Return (X, Y) of the center of cell containing provided text 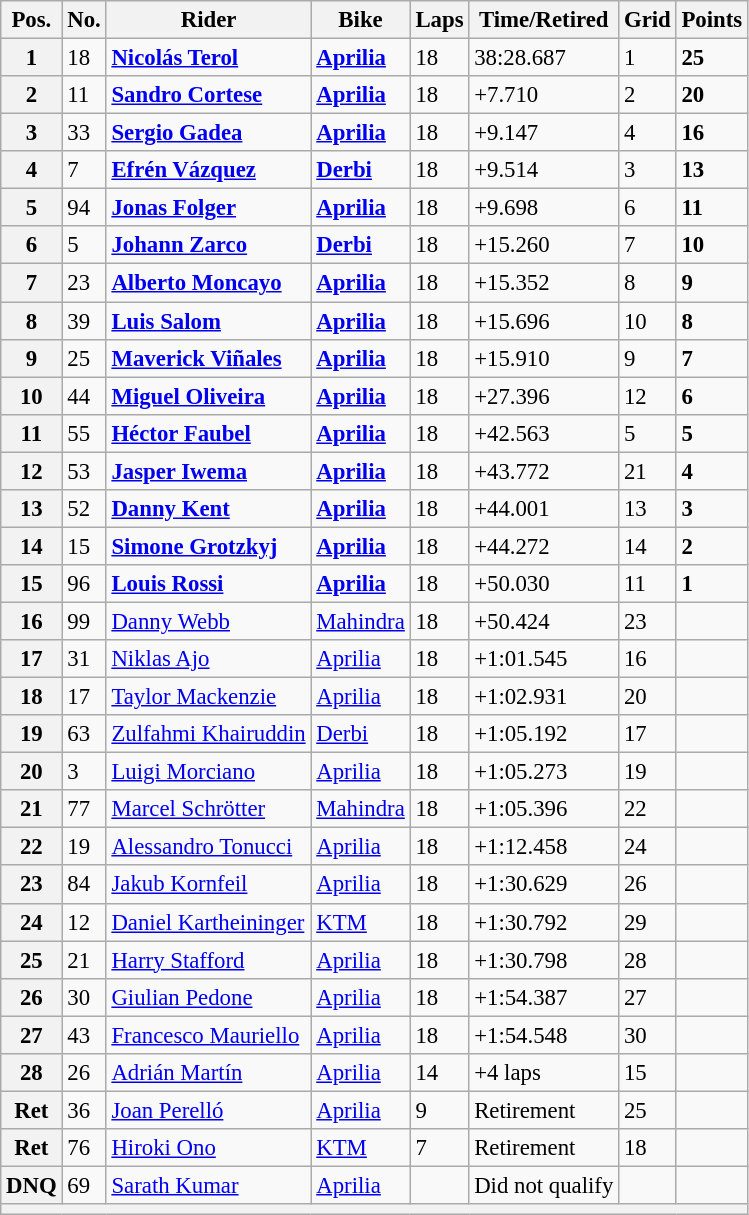
Did not qualify (544, 1185)
Marcel Schrötter (208, 809)
96 (84, 584)
Laps (440, 20)
36 (84, 1110)
+4 laps (544, 1073)
Giulian Pedone (208, 997)
+1:30.629 (544, 885)
Adrián Martín (208, 1073)
No. (84, 20)
31 (84, 659)
Danny Kent (208, 509)
77 (84, 809)
Sarath Kumar (208, 1185)
+44.272 (544, 546)
Time/Retired (544, 20)
+50.424 (544, 621)
+1:54.387 (544, 997)
+1:54.548 (544, 1035)
Maverick Viñales (208, 358)
Daniel Kartheininger (208, 922)
Zulfahmi Khairuddin (208, 734)
84 (84, 885)
+42.563 (544, 433)
Alessandro Tonucci (208, 847)
Points (712, 20)
99 (84, 621)
76 (84, 1148)
Efrén Vázquez (208, 170)
Danny Webb (208, 621)
29 (648, 922)
Luigi Morciano (208, 772)
Héctor Faubel (208, 433)
53 (84, 471)
63 (84, 734)
+7.710 (544, 95)
Sergio Gadea (208, 133)
+9.698 (544, 208)
+1:02.931 (544, 697)
Simone Grotzkyj (208, 546)
Francesco Mauriello (208, 1035)
Johann Zarco (208, 245)
Grid (648, 20)
DNQ (32, 1185)
Pos. (32, 20)
38:28.687 (544, 58)
69 (84, 1185)
Jasper Iwema (208, 471)
+1:05.396 (544, 809)
Louis Rossi (208, 584)
Jonas Folger (208, 208)
Rider (208, 20)
+1:01.545 (544, 659)
+1:30.792 (544, 922)
+1:30.798 (544, 960)
Sandro Cortese (208, 95)
+15.352 (544, 283)
94 (84, 208)
+27.396 (544, 396)
43 (84, 1035)
39 (84, 321)
+15.696 (544, 321)
+43.772 (544, 471)
Joan Perelló (208, 1110)
52 (84, 509)
Taylor Mackenzie (208, 697)
+1:12.458 (544, 847)
Bike (360, 20)
Harry Stafford (208, 960)
Miguel Oliveira (208, 396)
Hiroki Ono (208, 1148)
+15.260 (544, 245)
+1:05.192 (544, 734)
+9.147 (544, 133)
+44.001 (544, 509)
Alberto Moncayo (208, 283)
55 (84, 433)
Niklas Ajo (208, 659)
+1:05.273 (544, 772)
33 (84, 133)
Nicolás Terol (208, 58)
Jakub Kornfeil (208, 885)
+50.030 (544, 584)
+15.910 (544, 358)
Luis Salom (208, 321)
+9.514 (544, 170)
44 (84, 396)
